Return (x, y) of the center of cell containing provided text 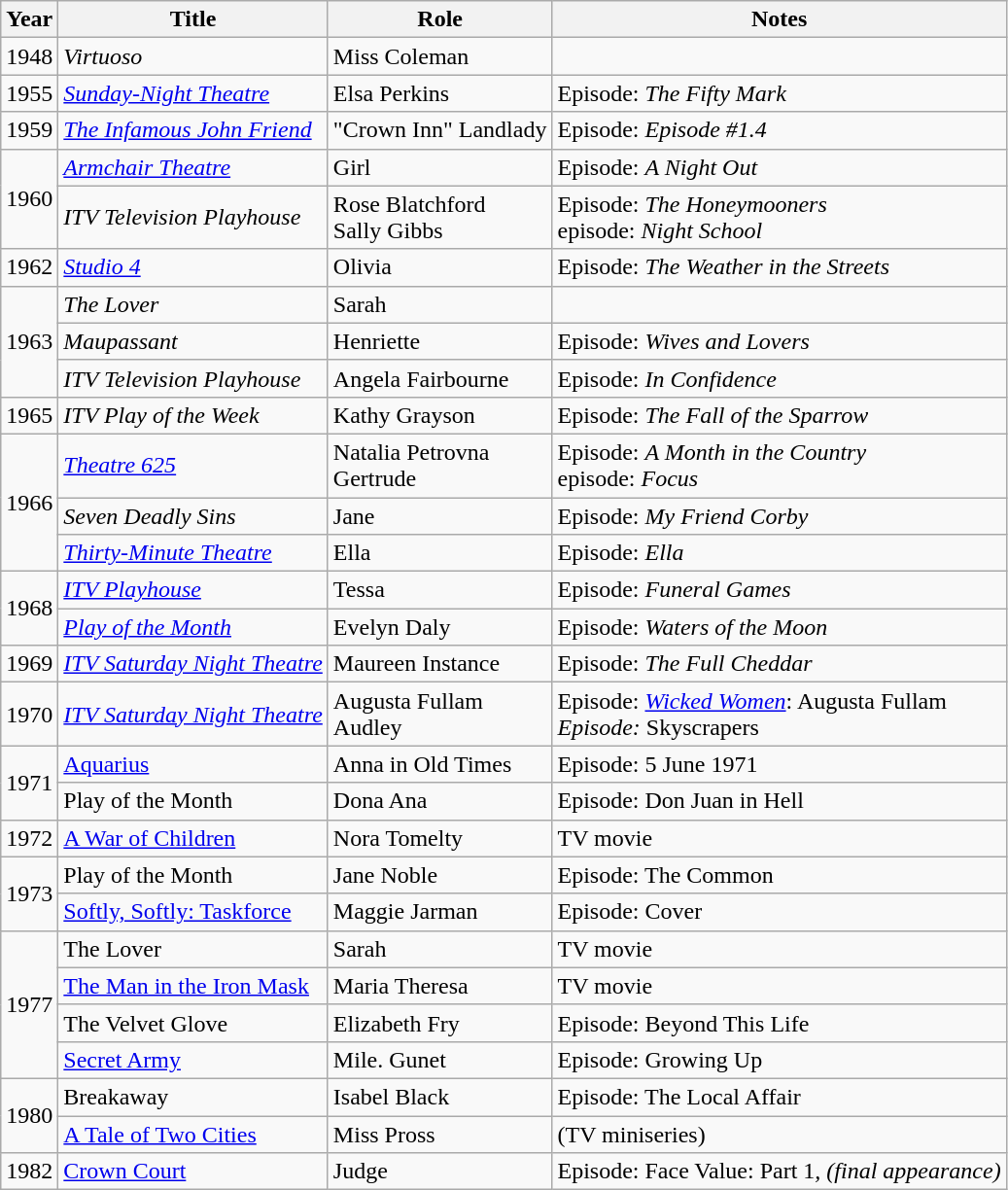
Henriette (439, 341)
Jane Noble (439, 875)
Theatre 625 (193, 465)
1973 (29, 893)
The Infamous John Friend (193, 130)
1955 (29, 93)
1968 (29, 609)
"Crown Inn" Landlady (439, 130)
Episode: The Fall of the Sparrow (780, 415)
Episode: Beyond This Life (780, 1023)
Studio 4 (193, 267)
Maria Theresa (439, 986)
Virtuoso (193, 56)
1966 (29, 502)
1982 (29, 1172)
Miss Coleman (439, 56)
Episode: 5 June 1971 (780, 764)
1971 (29, 783)
Episode: A Month in the Countryepisode: Focus (780, 465)
Aquarius (193, 764)
Nora Tomelty (439, 838)
Armchair Theatre (193, 167)
Episode: Don Juan in Hell (780, 801)
Seven Deadly Sins (193, 516)
Episode: Wives and Lovers (780, 341)
Episode: Funeral Games (780, 590)
1972 (29, 838)
Maggie Jarman (439, 912)
Isabel Black (439, 1097)
1965 (29, 415)
Augusta FullamAudley (439, 714)
The Man in the Iron Mask (193, 986)
Tessa (439, 590)
Episode: Cover (780, 912)
Breakaway (193, 1097)
1962 (29, 267)
1959 (29, 130)
Crown Court (193, 1172)
Title (193, 19)
The Velvet Glove (193, 1023)
ITV Playhouse (193, 590)
Girl (439, 167)
Rose BlatchfordSally Gibbs (439, 218)
Secret Army (193, 1060)
Episode: The Weather in the Streets (780, 267)
Jane (439, 516)
Notes (780, 19)
1969 (29, 664)
Natalia PetrovnaGertrude (439, 465)
ITV Play of the Week (193, 415)
Episode: My Friend Corby (780, 516)
Episode: The Full Cheddar (780, 664)
Maureen Instance (439, 664)
Elsa Perkins (439, 93)
A War of Children (193, 838)
Episode: In Confidence (780, 378)
Thirty-Minute Theatre (193, 553)
Kathy Grayson (439, 415)
Episode: The Fifty Mark (780, 93)
Year (29, 19)
Judge (439, 1172)
Softly, Softly: Taskforce (193, 912)
Olivia (439, 267)
Dona Ana (439, 801)
Episode: Waters of the Moon (780, 627)
Anna in Old Times (439, 764)
1960 (29, 198)
Maupassant (193, 341)
Evelyn Daly (439, 627)
Angela Fairbourne (439, 378)
(TV miniseries) (780, 1135)
Mile. Gunet (439, 1060)
Episode: The Honeymoonersepisode: Night School (780, 218)
1970 (29, 714)
Episode: Wicked Women: Augusta FullamEpisode: Skyscrapers (780, 714)
Elizabeth Fry (439, 1023)
Episode: The Common (780, 875)
1980 (29, 1115)
1963 (29, 341)
Sunday-Night Theatre (193, 93)
Role (439, 19)
1977 (29, 1004)
Episode: Face Value: Part 1, (final appearance) (780, 1172)
Miss Pross (439, 1135)
Episode: A Night Out (780, 167)
A Tale of Two Cities (193, 1135)
Episode: Episode #1.4 (780, 130)
Episode: The Local Affair (780, 1097)
Episode: Growing Up (780, 1060)
Ella (439, 553)
1948 (29, 56)
Episode: Ella (780, 553)
